Extract the [x, y] coordinate from the center of the cell holding the provided text.  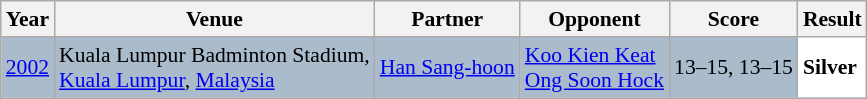
Koo Kien Keat Ong Soon Hock [594, 68]
Kuala Lumpur Badminton Stadium,Kuala Lumpur, Malaysia [214, 68]
2002 [28, 68]
Year [28, 19]
Opponent [594, 19]
Partner [448, 19]
Result [832, 19]
Silver [832, 68]
Score [734, 19]
Han Sang-hoon [448, 68]
13–15, 13–15 [734, 68]
Venue [214, 19]
